Search for the cell housing the specified text and yield its [X, Y] center coordinate. 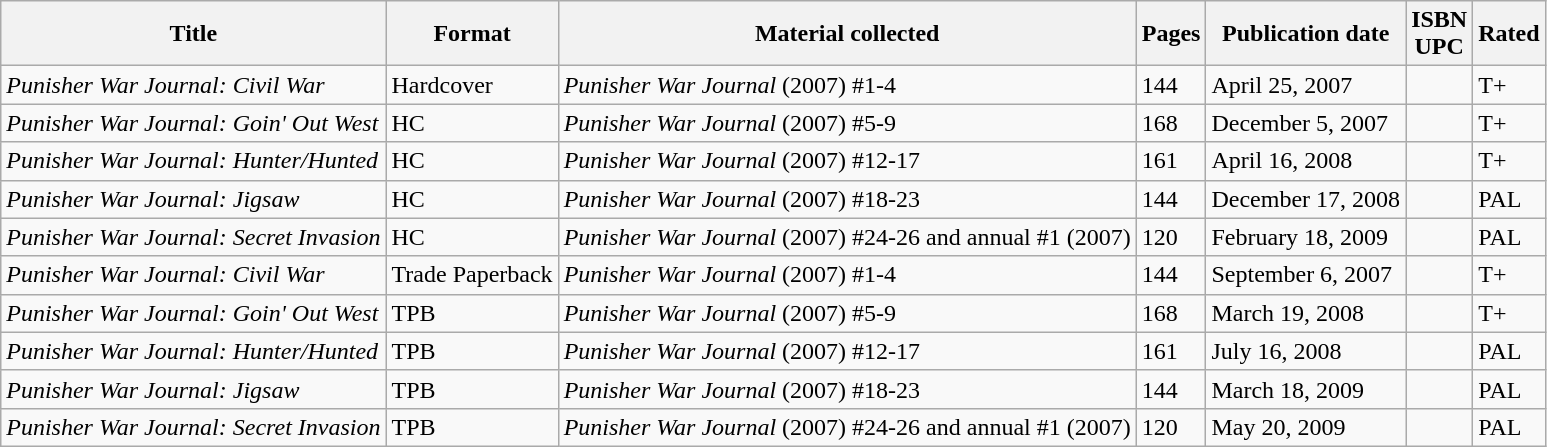
March 19, 2008 [1306, 313]
May 20, 2009 [1306, 427]
Trade Paperback [472, 275]
ISBN UPC [1440, 34]
Rated [1509, 34]
Title [194, 34]
March 18, 2009 [1306, 389]
Material collected [847, 34]
July 16, 2008 [1306, 351]
Pages [1171, 34]
December 17, 2008 [1306, 199]
December 5, 2007 [1306, 123]
April 25, 2007 [1306, 85]
April 16, 2008 [1306, 161]
February 18, 2009 [1306, 237]
Publication date [1306, 34]
Hardcover [472, 85]
September 6, 2007 [1306, 275]
Format [472, 34]
